Pinpoint the cell where the given text exists, returning its [x, y] midpoint coordinate. 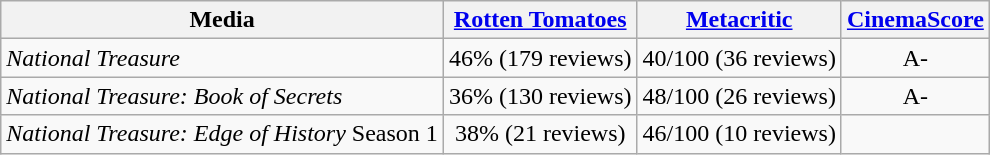
36% (130 reviews) [540, 96]
National Treasure [222, 58]
40/100 (36 reviews) [739, 58]
Rotten Tomatoes [540, 20]
38% (21 reviews) [540, 134]
46/100 (10 reviews) [739, 134]
National Treasure: Edge of History Season 1 [222, 134]
National Treasure: Book of Secrets [222, 96]
48/100 (26 reviews) [739, 96]
Media [222, 20]
Metacritic [739, 20]
46% (179 reviews) [540, 58]
CinemaScore [915, 20]
